Capture the cell that displays the provided text and extract its [x, y] central coordinate. 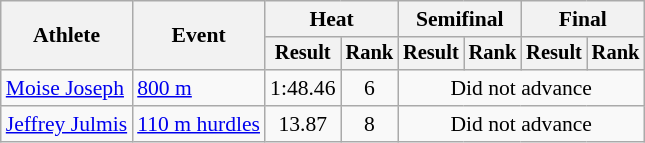
800 m [198, 88]
Jeffrey Julmis [66, 124]
Athlete [66, 36]
Final [582, 19]
110 m hurdles [198, 124]
Heat [332, 19]
6 [370, 88]
13.87 [302, 124]
Semifinal [460, 19]
1:48.46 [302, 88]
Moise Joseph [66, 88]
8 [370, 124]
Event [198, 36]
